Detect which cell encompasses the target text, then output its [X, Y] center coordinate. 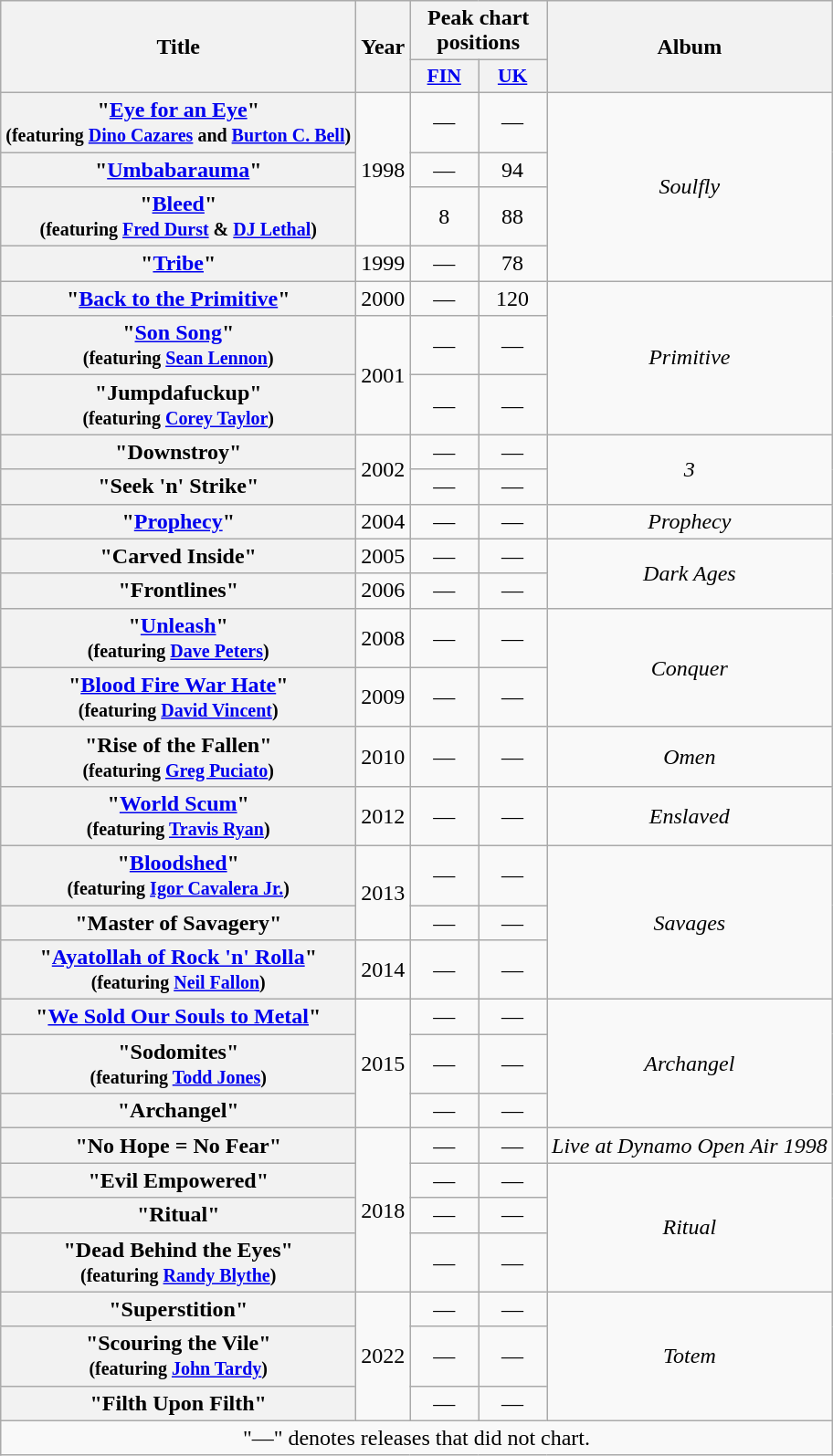
"Frontlines" [179, 591]
"Prophecy" [179, 521]
Archangel [691, 1064]
"Superstition" [179, 1309]
2002 [384, 469]
UK [513, 77]
"Master of Savagery" [179, 923]
"Archangel" [179, 1111]
8 [444, 217]
Prophecy [691, 521]
2012 [384, 816]
2005 [384, 556]
Ritual [691, 1227]
"Unleash"(featuring Dave Peters) [179, 637]
Conquer [691, 667]
2001 [384, 375]
2006 [384, 591]
"Seek 'n' Strike" [179, 487]
78 [513, 264]
FIN [444, 77]
"Downstroy" [179, 452]
"No Hope = No Fear" [179, 1146]
Soulfly [691, 186]
"Bleed"(featuring Fred Durst & DJ Lethal) [179, 217]
"Scouring the Vile"(featuring John Tardy) [179, 1356]
120 [513, 299]
2010 [384, 756]
Album [691, 47]
2009 [384, 697]
"Umbabarauma" [179, 169]
2013 [384, 893]
"—" denotes releases that did not chart. [416, 1438]
"Back to the Primitive" [179, 299]
"World Scum"(featuring Travis Ryan) [179, 816]
3 [691, 469]
"Rise of the Fallen"(featuring Greg Puciato) [179, 756]
88 [513, 217]
"Bloodshed"(featuring Igor Cavalera Jr.) [179, 875]
Live at Dynamo Open Air 1998 [691, 1146]
"Jumpdafuckup"(featuring Corey Taylor) [179, 405]
2000 [384, 299]
"Evil Empowered" [179, 1180]
Savages [691, 922]
Peak chart positions [479, 31]
"Filth Upon Filth" [179, 1403]
94 [513, 169]
Dark Ages [691, 573]
"Sodomites"(featuring Todd Jones) [179, 1064]
2008 [384, 637]
Title [179, 47]
"Blood Fire War Hate"(featuring David Vincent) [179, 697]
"We Sold Our Souls to Metal" [179, 1017]
"Eye for an Eye"(featuring Dino Cazares and Burton C. Bell) [179, 122]
Year [384, 47]
2022 [384, 1356]
"Ayatollah of Rock 'n' Rolla"(featuring Neil Fallon) [179, 969]
Enslaved [691, 816]
Omen [691, 756]
"Tribe" [179, 264]
1998 [384, 169]
Totem [691, 1356]
1999 [384, 264]
2015 [384, 1064]
"Carved Inside" [179, 556]
2004 [384, 521]
"Dead Behind the Eyes"(featuring Randy Blythe) [179, 1262]
2014 [384, 969]
Primitive [691, 358]
"Ritual" [179, 1215]
2018 [384, 1210]
"Son Song"(featuring Sean Lennon) [179, 345]
